Identify which cell holds the provided text, then report its (x, y) central coordinate. 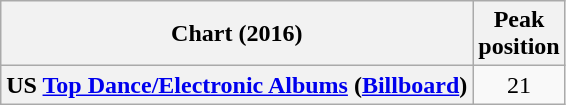
Peakposition (519, 34)
US Top Dance/Electronic Albums (Billboard) (237, 85)
21 (519, 85)
Chart (2016) (237, 34)
